Scan for the cell matching the given text and deliver its (x, y) coordinate at center. 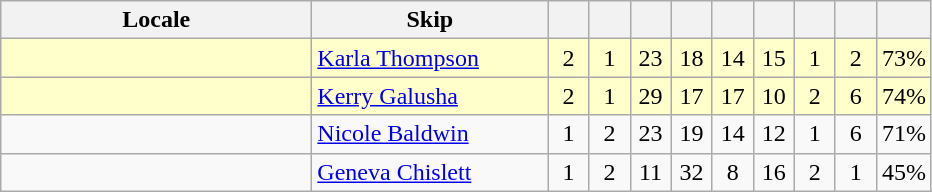
19 (692, 134)
8 (732, 172)
10 (774, 96)
Locale (156, 20)
71% (904, 134)
Nicole Baldwin (430, 134)
74% (904, 96)
18 (692, 58)
15 (774, 58)
11 (650, 172)
32 (692, 172)
73% (904, 58)
16 (774, 172)
45% (904, 172)
Kerry Galusha (430, 96)
Karla Thompson (430, 58)
29 (650, 96)
Skip (430, 20)
Geneva Chislett (430, 172)
12 (774, 134)
